Output the (x, y) coordinate of the center of the cell containing the given text.  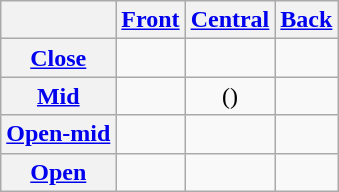
Open (58, 172)
() (230, 96)
Mid (58, 96)
Central (230, 20)
Front (150, 20)
Open-mid (58, 134)
Back (306, 20)
Close (58, 58)
